Identify which cell holds the provided text, then report its [x, y] central coordinate. 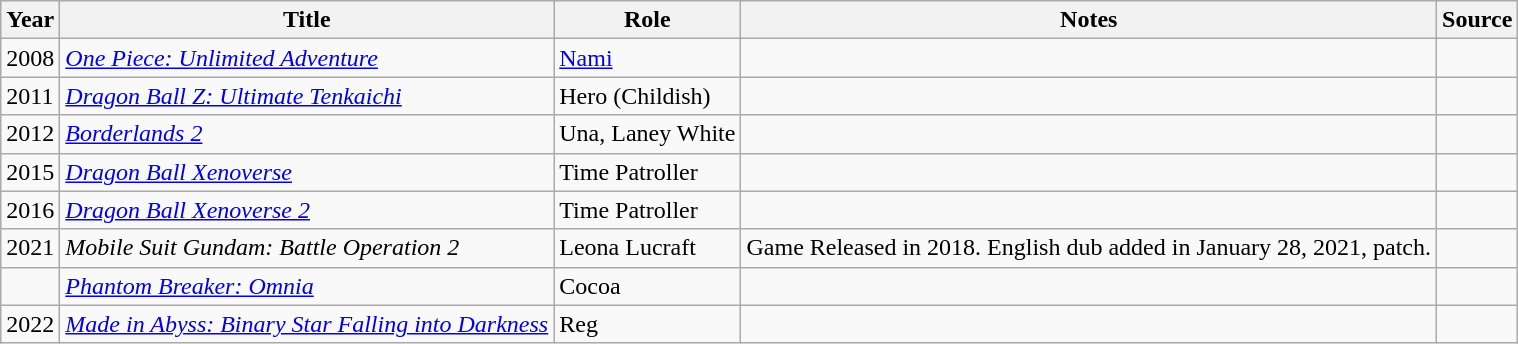
2016 [30, 210]
2021 [30, 248]
Notes [1089, 20]
2022 [30, 324]
Game Released in 2018. English dub added in January 28, 2021, patch. [1089, 248]
Dragon Ball Xenoverse [307, 172]
Nami [648, 58]
2011 [30, 96]
Dragon Ball Z: Ultimate Tenkaichi [307, 96]
Role [648, 20]
Made in Abyss: Binary Star Falling into Darkness [307, 324]
Una, Laney White [648, 134]
Title [307, 20]
Leona Lucraft [648, 248]
Year [30, 20]
Dragon Ball Xenoverse 2 [307, 210]
Reg [648, 324]
2015 [30, 172]
Source [1478, 20]
Cocoa [648, 286]
Hero (Childish) [648, 96]
2012 [30, 134]
Phantom Breaker: Omnia [307, 286]
Mobile Suit Gundam: Battle Operation 2 [307, 248]
Borderlands 2 [307, 134]
One Piece: Unlimited Adventure [307, 58]
2008 [30, 58]
